Capture the cell that displays the provided text and extract its [X, Y] central coordinate. 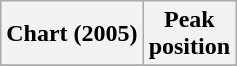
Chart (2005) [72, 34]
Peakposition [189, 34]
